Detect which cell encompasses the target text, then output its (X, Y) center coordinate. 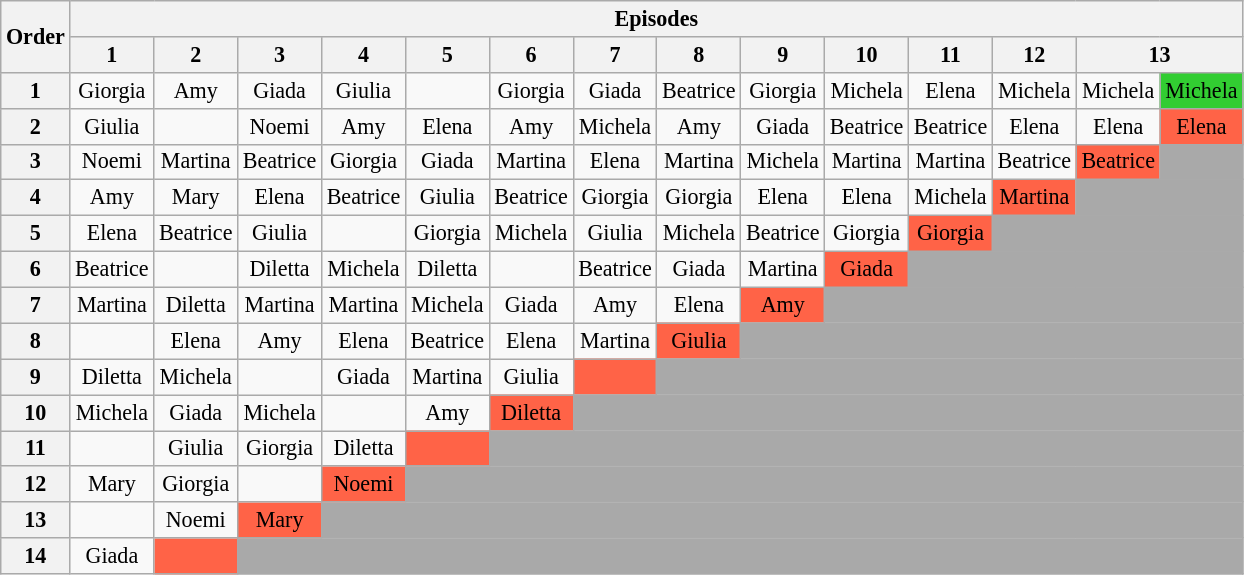
Episodes (656, 18)
14 (36, 556)
Order (36, 36)
